Search for the cell housing the specified text and yield its (x, y) center coordinate. 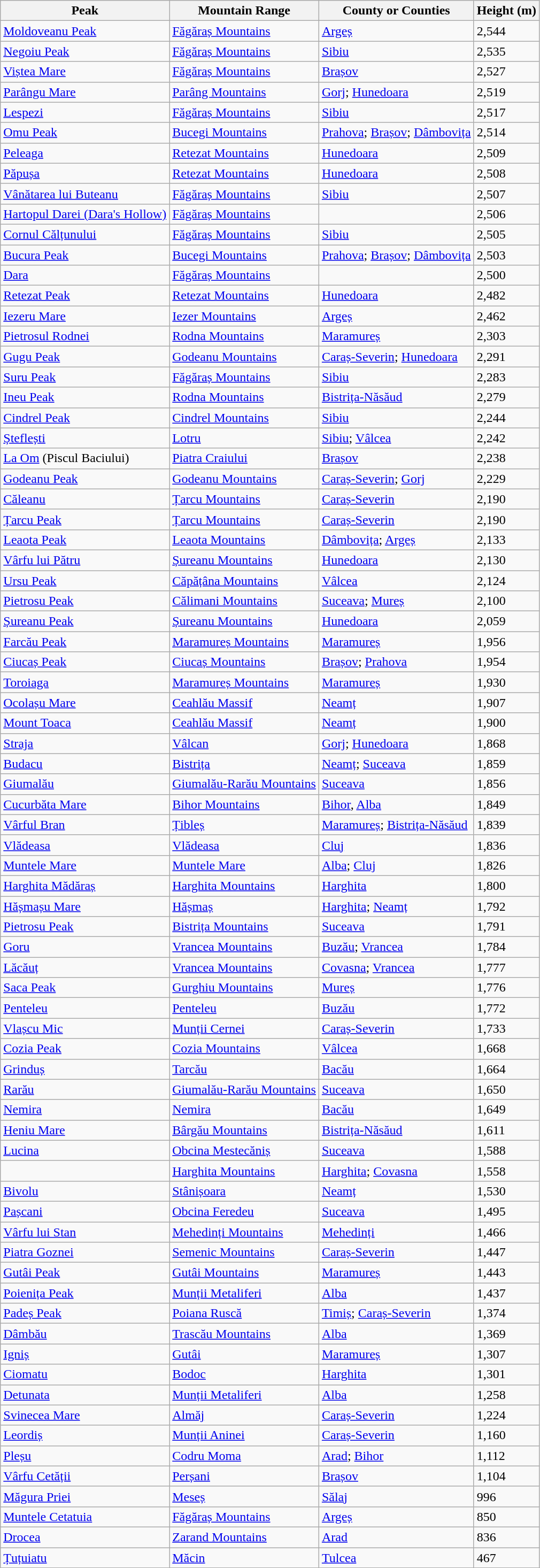
Harghita; Neamț (396, 906)
Almăj (244, 1415)
Vânătarea lui Buteanu (85, 194)
Mountain Range (244, 11)
1,776 (506, 988)
Stânișoara (244, 1191)
Ciucaș Peak (85, 662)
Parâng Mountains (244, 92)
Codru Moma (244, 1456)
Bodoc (244, 1374)
Moldoveanu Peak (85, 31)
Vârfu Cetății (85, 1476)
Buzău; Vrancea (396, 947)
Viștea Mare (85, 72)
Harghita Mădăraș (85, 886)
Farcău Peak (85, 642)
2,291 (506, 357)
Neamț; Suceava (396, 764)
1,664 (506, 1069)
Pleșu (85, 1456)
Țibleș (244, 825)
Mehedinți Mountains (244, 1232)
Măgura Priei (85, 1496)
2,505 (506, 234)
Harghita; Covasna (396, 1171)
1,160 (506, 1435)
Țuțuiatu (85, 1558)
Obcina Mestecăniș (244, 1150)
1,900 (506, 723)
2,527 (506, 72)
1,558 (506, 1171)
Drocea (85, 1537)
Gutâi (244, 1354)
1,956 (506, 642)
Toroiaga (85, 682)
Timiș; Caraș-Severin (396, 1313)
2,509 (506, 153)
1,649 (506, 1110)
Poiana Ruscă (244, 1313)
Alba; Cluj (396, 865)
County or Counties (396, 11)
Munții Aninei (244, 1435)
Godeanu Peak (85, 479)
1,859 (506, 764)
Zarand Mountains (244, 1537)
1,301 (506, 1374)
2,124 (506, 580)
Perșani (244, 1476)
1,447 (506, 1252)
Suceava; Mureș (396, 601)
Bistrița (244, 764)
2,535 (506, 51)
Vârful Bran (85, 825)
1,650 (506, 1089)
Caraș-Severin; Gorj (396, 479)
1,784 (506, 947)
Ineu Peak (85, 397)
2,514 (506, 133)
850 (506, 1517)
Gutâi Mountains (244, 1273)
Cindrel Peak (85, 418)
1,868 (506, 743)
1,836 (506, 845)
Rarău (85, 1089)
Grinduș (85, 1069)
Bivolu (85, 1191)
Trascău Mountains (244, 1334)
Ursu Peak (85, 580)
1,733 (506, 1028)
Caraș-Severin; Hunedoara (396, 357)
Dara (85, 275)
2,503 (506, 255)
1,530 (506, 1191)
2,462 (506, 316)
Straja (85, 743)
2,279 (506, 397)
1,369 (506, 1334)
1,777 (506, 967)
Ciucaș Mountains (244, 662)
Iezeru Mare (85, 316)
1,839 (506, 825)
Pietrosul Rodnei (85, 336)
1,954 (506, 662)
Lucina (85, 1150)
1,443 (506, 1273)
Peleaga (85, 153)
2,544 (506, 31)
Călimani Mountains (244, 601)
Căleanu (85, 499)
1,772 (506, 1008)
2,059 (506, 621)
Goru (85, 947)
1,800 (506, 886)
2,506 (506, 214)
Ocolașu Mare (85, 703)
1,112 (506, 1456)
Vârfu lui Stan (85, 1232)
Vâlcan (244, 743)
Buzău (396, 1008)
1,258 (506, 1395)
2,508 (506, 173)
Giumalău (85, 784)
Vlașcu Mic (85, 1028)
2,517 (506, 112)
Cluj (396, 845)
467 (506, 1558)
Poienița Peak (85, 1293)
Retezat Peak (85, 296)
1,611 (506, 1130)
1,224 (506, 1415)
Gurghiu Mountains (244, 988)
Cozia Mountains (244, 1049)
Pașcani (85, 1211)
Omu Peak (85, 133)
Leordiș (85, 1435)
2,244 (506, 418)
2,507 (506, 194)
1,374 (506, 1313)
Semenic Mountains (244, 1252)
2,229 (506, 479)
2,303 (506, 336)
1,907 (506, 703)
1,307 (506, 1354)
Bistrița Mountains (244, 927)
Bârgău Mountains (244, 1130)
Cindrel Mountains (244, 418)
1,668 (506, 1049)
Căpățâna Mountains (244, 580)
Peak (85, 11)
Heniu Mare (85, 1130)
Piatra Craiului (244, 458)
Tarcău (244, 1069)
Tulcea (396, 1558)
Munții Cernei (244, 1028)
Covasna; Vrancea (396, 967)
Igniș (85, 1354)
Leaota Mountains (244, 540)
1,792 (506, 906)
1,826 (506, 865)
2,482 (506, 296)
Mount Toaca (85, 723)
Arad (396, 1537)
1,588 (506, 1150)
Saca Peak (85, 988)
Detunata (85, 1395)
1,849 (506, 804)
2,283 (506, 377)
Cucurbăta Mare (85, 804)
Bihor Mountains (244, 804)
Leaota Peak (85, 540)
Muntele Cetatuia (85, 1517)
2,242 (506, 438)
Brașov; Prahova (396, 662)
Parângu Mare (85, 92)
1,104 (506, 1476)
Negoiu Peak (85, 51)
2,238 (506, 458)
Păpușa (85, 173)
Bihor, Alba (396, 804)
2,519 (506, 92)
Lespezi (85, 112)
Suru Peak (85, 377)
Obcina Feredeu (244, 1211)
Gutâi Peak (85, 1273)
Hășmaș (244, 906)
Mehedinți (396, 1232)
Svinecea Mare (85, 1415)
Padeș Peak (85, 1313)
1,791 (506, 927)
Iezer Mountains (244, 316)
Piatra Goznei (85, 1252)
836 (506, 1537)
1,437 (506, 1293)
Maramureș; Bistrița-Năsăud (396, 825)
Bucura Peak (85, 255)
Budacu (85, 764)
Vârfu lui Pătru (85, 560)
1,930 (506, 682)
Hășmașu Mare (85, 906)
2,133 (506, 540)
1,466 (506, 1232)
2,130 (506, 560)
Lăcăuț (85, 967)
Țarcu Peak (85, 519)
Meseș (244, 1496)
2,500 (506, 275)
Lotru (244, 438)
Cornul Călțunului (85, 234)
Măcin (244, 1558)
Hartopul Darei (Dara's Hollow) (85, 214)
La Om (Piscul Baciului) (85, 458)
Dâmbău (85, 1334)
Mureș (396, 988)
Sibiu; Vâlcea (396, 438)
Dâmbovița; Argeș (396, 540)
996 (506, 1496)
1,495 (506, 1211)
Height (m) (506, 11)
Ciomatu (85, 1374)
1,856 (506, 784)
Șureanu Peak (85, 621)
Șteflești (85, 438)
Sălaj (396, 1496)
2,100 (506, 601)
Arad; Bihor (396, 1456)
Cozia Peak (85, 1049)
Gugu Peak (85, 357)
